Detect which cell encompasses the target text, then output its (X, Y) center coordinate. 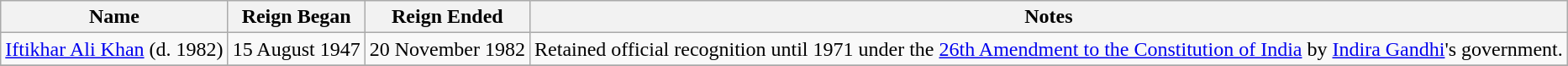
15 August 1947 (296, 49)
Reign Ended (447, 17)
Notes (1049, 17)
Reign Began (296, 17)
Iftikhar Ali Khan (d. 1982) (114, 49)
Retained official recognition until 1971 under the 26th Amendment to the Constitution of India by Indira Gandhi's government. (1049, 49)
Name (114, 17)
20 November 1982 (447, 49)
